From the cell containing the given text, extract its center point as (X, Y) coordinate. 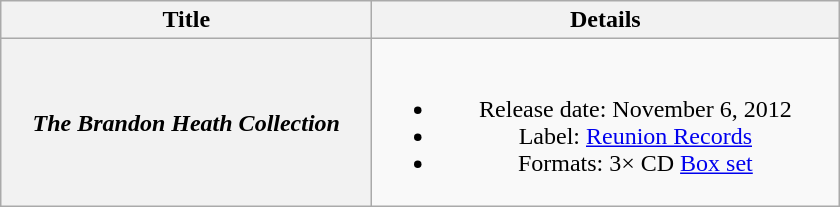
Release date: November 6, 2012Label: Reunion RecordsFormats: 3× CD Box set (606, 122)
Details (606, 20)
The Brandon Heath Collection (186, 122)
Title (186, 20)
